Return (X, Y) of the center of cell containing provided text 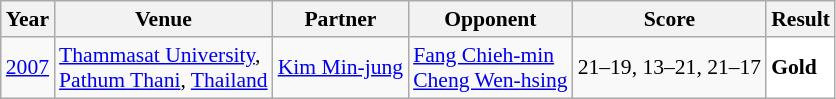
Fang Chieh-min Cheng Wen-hsing (490, 68)
Venue (164, 19)
Year (28, 19)
21–19, 13–21, 21–17 (670, 68)
Opponent (490, 19)
Score (670, 19)
Partner (340, 19)
Thammasat University,Pathum Thani, Thailand (164, 68)
Kim Min-jung (340, 68)
Result (800, 19)
Gold (800, 68)
2007 (28, 68)
